Locate the cell with the specified text and output its (X, Y) center coordinate. 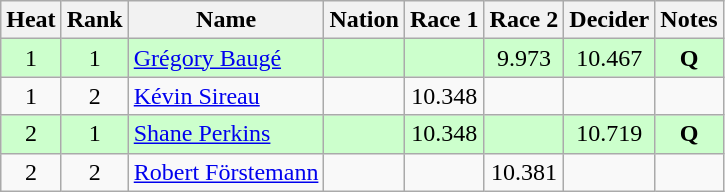
10.467 (610, 58)
Nation (364, 20)
Grégory Baugé (226, 58)
10.719 (610, 134)
Race 2 (524, 20)
Name (226, 20)
Robert Förstemann (226, 172)
Race 1 (444, 20)
Notes (689, 20)
Rank (94, 20)
10.381 (524, 172)
Decider (610, 20)
Shane Perkins (226, 134)
9.973 (524, 58)
Heat (31, 20)
Kévin Sireau (226, 96)
